Provide the [x, y] coordinate of the cell's center where the given text is located.  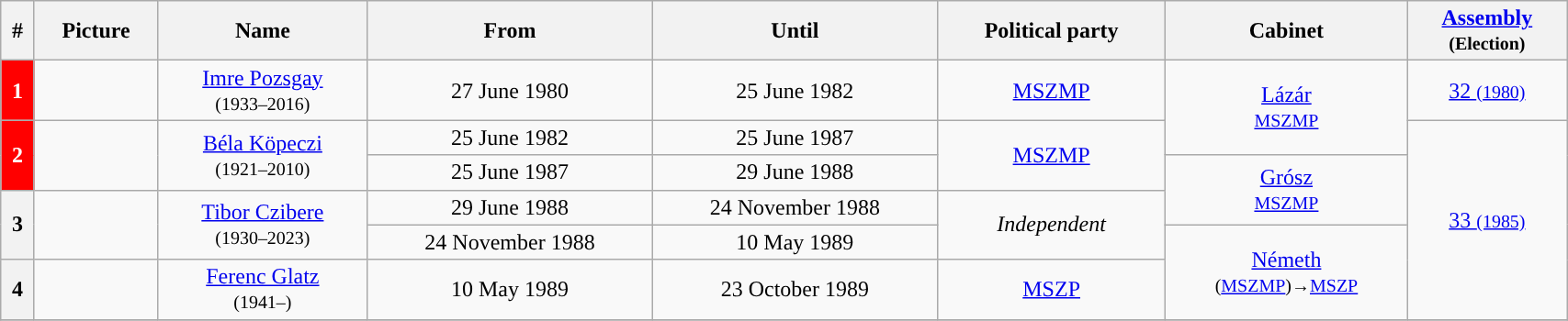
Cabinet [1286, 31]
Name [263, 31]
1 [17, 90]
Picture [96, 31]
Tibor Czibere(1930–2023) [263, 225]
3 [17, 225]
Independent [1052, 225]
2 [17, 155]
4 [17, 290]
23 October 1989 [795, 290]
27 June 1980 [510, 90]
GrószMSZMP [1286, 190]
LázárMSZMP [1286, 108]
Ferenc Glatz(1941–) [263, 290]
Assembly(Election) [1487, 31]
Political party [1052, 31]
33 (1985) [1487, 220]
# [17, 31]
Béla Köpeczi(1921–2010) [263, 155]
Németh(MSZMP)→MSZP [1286, 271]
Imre Pozsgay(1933–2016) [263, 90]
From [510, 31]
Until [795, 31]
MSZP [1052, 290]
32 (1980) [1487, 90]
